From the cell containing the given text, extract its center point as (x, y) coordinate. 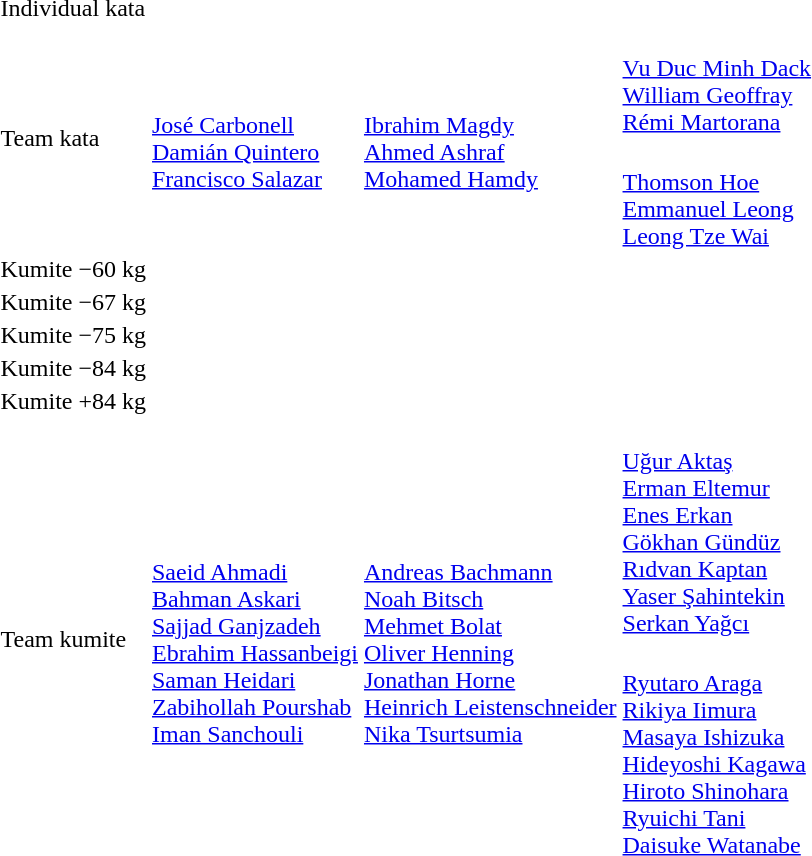
José CarbonellDamián QuinteroFrancisco Salazar (256, 138)
Ibrahim MagdyAhmed AshrafMohamed Hamdy (490, 138)
